Provide the (X, Y) coordinate of the cell's center where the given text is located.  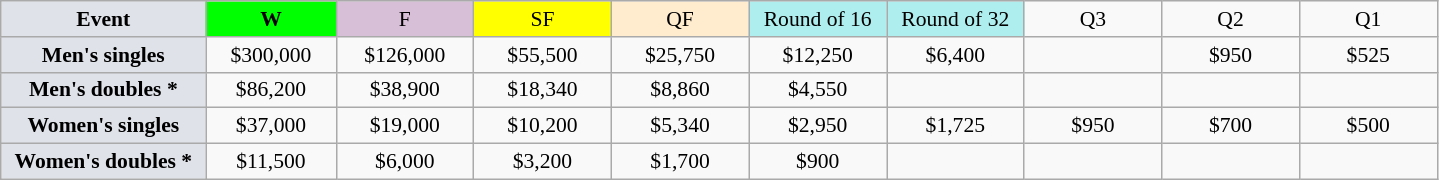
Women's singles (104, 126)
$3,200 (543, 162)
$25,750 (680, 55)
$6,000 (405, 162)
$37,000 (271, 126)
$11,500 (271, 162)
$2,950 (818, 126)
Round of 32 (955, 19)
$12,250 (818, 55)
Event (104, 19)
$5,340 (680, 126)
$1,700 (680, 162)
$300,000 (271, 55)
F (405, 19)
$19,000 (405, 126)
$18,340 (543, 90)
$55,500 (543, 55)
SF (543, 19)
Q2 (1231, 19)
W (271, 19)
$86,200 (271, 90)
$900 (818, 162)
Q3 (1093, 19)
$700 (1231, 126)
$6,400 (955, 55)
$126,000 (405, 55)
$8,860 (680, 90)
Q1 (1368, 19)
Women's doubles * (104, 162)
$500 (1368, 126)
Men's doubles * (104, 90)
$10,200 (543, 126)
QF (680, 19)
$4,550 (818, 90)
Men's singles (104, 55)
$1,725 (955, 126)
$525 (1368, 55)
Round of 16 (818, 19)
$38,900 (405, 90)
